Scan for the cell matching the given text and deliver its (X, Y) coordinate at center. 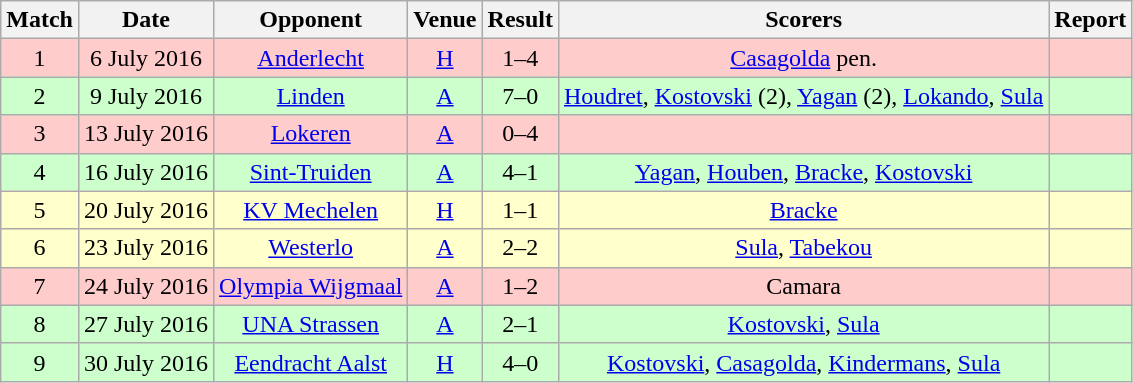
UNA Strassen (311, 324)
Report (1090, 20)
3 (40, 134)
Opponent (311, 20)
Casagolda pen. (803, 58)
Scorers (803, 20)
Houdret, Kostovski (2), Yagan (2), Lokando, Sula (803, 96)
Yagan, Houben, Bracke, Kostovski (803, 172)
6 July 2016 (146, 58)
4–0 (520, 362)
Olympia Wijgmaal (311, 286)
Venue (445, 20)
1–4 (520, 58)
Lokeren (311, 134)
Result (520, 20)
KV Mechelen (311, 210)
2–1 (520, 324)
Eendracht Aalst (311, 362)
Match (40, 20)
Anderlecht (311, 58)
13 July 2016 (146, 134)
6 (40, 248)
Westerlo (311, 248)
Bracke (803, 210)
20 July 2016 (146, 210)
9 July 2016 (146, 96)
7 (40, 286)
1 (40, 58)
1–2 (520, 286)
27 July 2016 (146, 324)
7–0 (520, 96)
9 (40, 362)
Sula, Tabekou (803, 248)
Kostovski, Casagolda, Kindermans, Sula (803, 362)
24 July 2016 (146, 286)
16 July 2016 (146, 172)
Linden (311, 96)
4 (40, 172)
23 July 2016 (146, 248)
2 (40, 96)
Sint-Truiden (311, 172)
4–1 (520, 172)
Date (146, 20)
0–4 (520, 134)
Kostovski, Sula (803, 324)
1–1 (520, 210)
2–2 (520, 248)
Camara (803, 286)
5 (40, 210)
8 (40, 324)
30 July 2016 (146, 362)
